Capture the cell that displays the provided text and extract its (x, y) central coordinate. 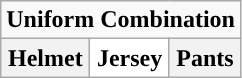
Jersey (130, 58)
Uniform Combination (121, 20)
Pants (204, 58)
Helmet (46, 58)
